Detect which cell encompasses the target text, then output its [x, y] center coordinate. 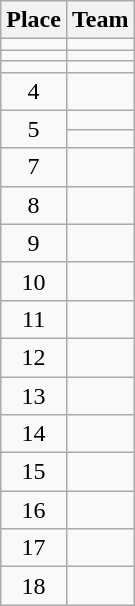
18 [34, 586]
15 [34, 472]
16 [34, 510]
Place [34, 20]
7 [34, 167]
5 [34, 129]
17 [34, 548]
14 [34, 434]
12 [34, 357]
11 [34, 319]
Team [100, 20]
9 [34, 243]
10 [34, 281]
4 [34, 91]
8 [34, 205]
13 [34, 395]
